Provide the (X, Y) coordinate of the cell's center where the given text is located.  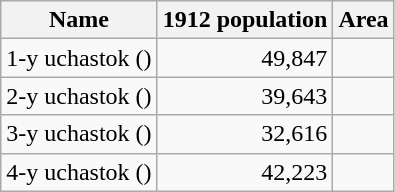
1-y uchastok () (79, 58)
1912 population (245, 20)
4-y uchastok () (79, 172)
Name (79, 20)
2-y uchastok () (79, 96)
49,847 (245, 58)
42,223 (245, 172)
Area (364, 20)
39,643 (245, 96)
32,616 (245, 134)
3-y uchastok () (79, 134)
